Output the (X, Y) coordinate of the center of the cell containing the given text.  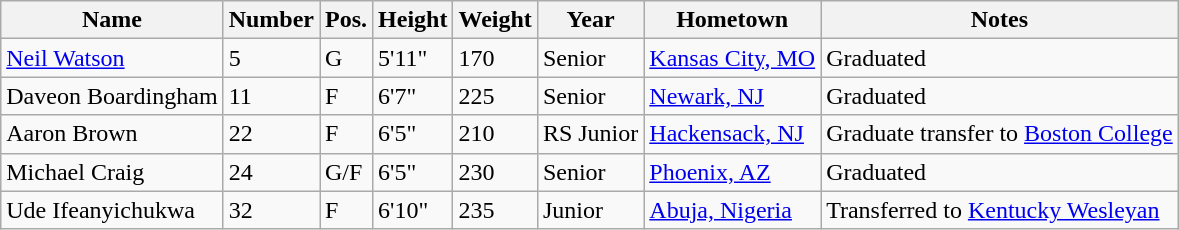
Hometown (732, 20)
Weight (495, 20)
Abuja, Nigeria (732, 210)
Newark, NJ (732, 96)
5 (271, 58)
24 (271, 172)
Michael Craig (112, 172)
Graduate transfer to Boston College (1000, 134)
Daveon Boardingham (112, 96)
Year (590, 20)
32 (271, 210)
6'10" (413, 210)
11 (271, 96)
Hackensack, NJ (732, 134)
Ude Ifeanyichukwa (112, 210)
235 (495, 210)
Notes (1000, 20)
Kansas City, MO (732, 58)
RS Junior (590, 134)
170 (495, 58)
Aaron Brown (112, 134)
G/F (346, 172)
Height (413, 20)
6'7" (413, 96)
Name (112, 20)
Pos. (346, 20)
Transferred to Kentucky Wesleyan (1000, 210)
G (346, 58)
Neil Watson (112, 58)
230 (495, 172)
Phoenix, AZ (732, 172)
225 (495, 96)
Junior (590, 210)
Number (271, 20)
5'11" (413, 58)
22 (271, 134)
210 (495, 134)
